For the text-containing cell, return its midpoint in (X, Y) coordinate format. 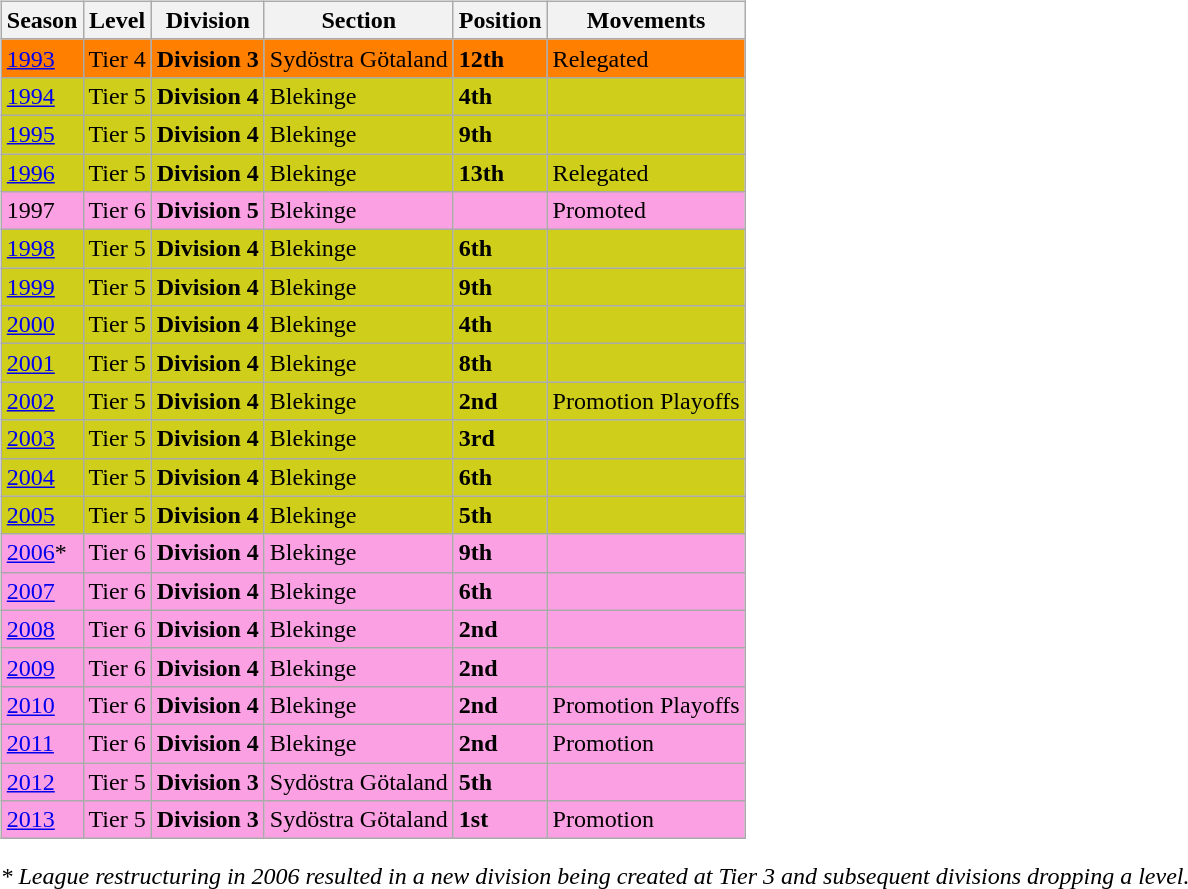
13th (500, 173)
2005 (42, 515)
1997 (42, 211)
Season (42, 20)
2009 (42, 667)
2007 (42, 591)
1996 (42, 173)
12th (500, 58)
Section (358, 20)
2012 (42, 781)
2010 (42, 705)
Division (208, 20)
Movements (646, 20)
2011 (42, 743)
8th (500, 363)
2001 (42, 363)
Division 5 (208, 211)
2002 (42, 401)
3rd (500, 439)
1st (500, 820)
2004 (42, 477)
Tier 4 (117, 58)
Level (117, 20)
1999 (42, 287)
2006* (42, 553)
2003 (42, 439)
2008 (42, 629)
Promoted (646, 211)
1993 (42, 58)
1998 (42, 249)
1994 (42, 96)
Position (500, 20)
2000 (42, 325)
2013 (42, 820)
1995 (42, 134)
